Find where the given text appears and provide that cell's center as [X, Y] coordinate. 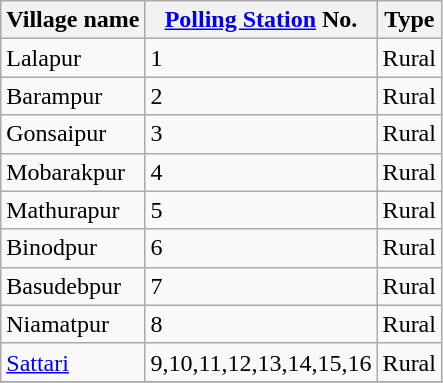
Polling Station No. [261, 20]
Village name [73, 20]
1 [261, 58]
Sattari [73, 362]
9,10,11,12,13,14,15,16 [261, 362]
Niamatpur [73, 324]
3 [261, 134]
4 [261, 172]
Binodpur [73, 248]
Type [409, 20]
Basudebpur [73, 286]
Lalapur [73, 58]
2 [261, 96]
Barampur [73, 96]
6 [261, 248]
8 [261, 324]
Mathurapur [73, 210]
Gonsaipur [73, 134]
Mobarakpur [73, 172]
7 [261, 286]
5 [261, 210]
